Output the (x, y) coordinate of the center of the cell containing the given text.  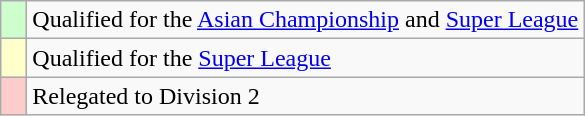
Relegated to Division 2 (306, 96)
Qualified for the Asian Championship and Super League (306, 20)
Qualified for the Super League (306, 58)
